Extract the (X, Y) coordinate from the center of the cell holding the provided text.  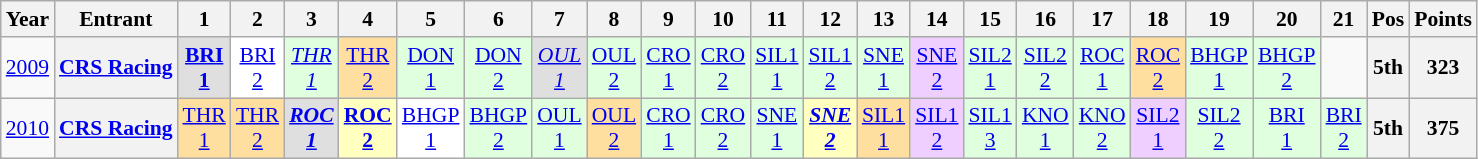
4 (368, 19)
DON1 (431, 68)
21 (1344, 19)
17 (1102, 19)
Entrant (116, 19)
SIL13 (990, 128)
Points (1443, 19)
2009 (28, 68)
16 (1046, 19)
6 (498, 19)
15 (990, 19)
KNO1 (1046, 128)
18 (1158, 19)
KNO2 (1102, 128)
375 (1443, 128)
7 (559, 19)
20 (1287, 19)
DON2 (498, 68)
10 (724, 19)
2010 (28, 128)
1 (204, 19)
19 (1219, 19)
323 (1443, 68)
12 (830, 19)
14 (936, 19)
Year (28, 19)
3 (312, 19)
9 (668, 19)
2 (258, 19)
8 (614, 19)
13 (884, 19)
5 (431, 19)
Pos (1388, 19)
11 (776, 19)
